Search for the cell housing the specified text and yield its [X, Y] center coordinate. 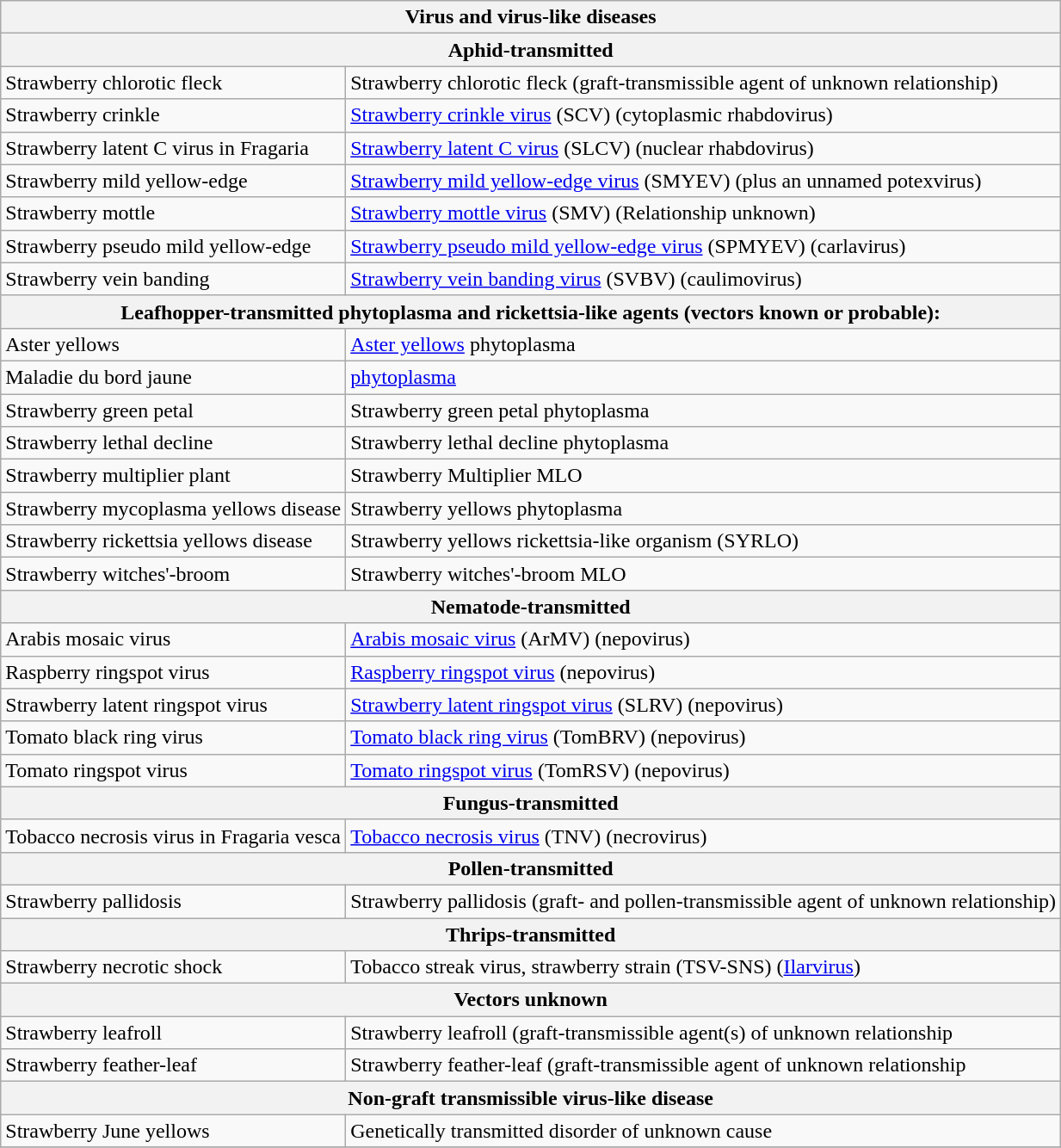
Pollen-transmitted [531, 868]
Strawberry crinkle virus (SCV) (cytoplasmic rhabdovirus) [704, 115]
Strawberry mottle [174, 213]
Strawberry pseudo mild yellow-edge virus (SPMYEV) (carlavirus) [704, 246]
Strawberry pallidosis (graft- and pollen-transmissible agent of unknown relationship) [704, 901]
Strawberry witches'-broom [174, 574]
Raspberry ringspot virus [174, 672]
Strawberry vein banding [174, 279]
Strawberry leafroll (graft-transmissible agent(s) of unknown relationship [704, 1033]
Strawberry necrotic shock [174, 967]
Thrips-transmitted [531, 934]
Vectors unknown [531, 1000]
Strawberry yellows rickettsia-like organism (SYRLO) [704, 541]
Strawberry chlorotic fleck (graft-transmissible agent of unknown relationship) [704, 83]
Tomato ringspot virus [174, 770]
Leafhopper-transmitted phytoplasma and rickettsia-like agents (vectors known or probable): [531, 312]
Strawberry vein banding virus (SVBV) (caulimovirus) [704, 279]
Strawberry yellows phytoplasma [704, 509]
Strawberry witches'-broom MLO [704, 574]
Arabis mosaic virus (ArMV) (nepovirus) [704, 639]
Strawberry pseudo mild yellow-edge [174, 246]
Strawberry mycoplasma yellows disease [174, 509]
Strawberry feather-leaf (graft-transmissible agent of unknown relationship [704, 1065]
Strawberry rickettsia yellows disease [174, 541]
Strawberry leafroll [174, 1033]
Tomato ringspot virus (TomRSV) (nepovirus) [704, 770]
Arabis mosaic virus [174, 639]
Tobacco necrosis virus in Fragaria vesca [174, 836]
Strawberry feather-leaf [174, 1065]
Strawberry latent ringspot virus (SLRV) (nepovirus) [704, 705]
Tomato black ring virus [174, 738]
Tobacco streak virus, strawberry strain (TSV-SNS) (Ilarvirus) [704, 967]
Strawberry lethal decline [174, 443]
phytoplasma [704, 377]
Nematode-transmitted [531, 607]
Fungus-transmitted [531, 803]
Strawberry multiplier plant [174, 476]
Virus and virus-like diseases [531, 17]
Maladie du bord jaune [174, 377]
Strawberry pallidosis [174, 901]
Strawberry latent C virus in Fragaria [174, 148]
Strawberry mottle virus (SMV) (Relationship unknown) [704, 213]
Raspberry ringspot virus (nepovirus) [704, 672]
Non-graft transmissible virus-like disease [531, 1098]
Genetically transmitted disorder of unknown cause [704, 1131]
Strawberry latent C virus (SLCV) (nuclear rhabdovirus) [704, 148]
Strawberry lethal decline phytoplasma [704, 443]
Strawberry green petal [174, 410]
Tobacco necrosis virus (TNV) (necrovirus) [704, 836]
Strawberry June yellows [174, 1131]
Strawberry latent ringspot virus [174, 705]
Tomato black ring virus (TomBRV) (nepovirus) [704, 738]
Strawberry chlorotic fleck [174, 83]
Strawberry green petal phytoplasma [704, 410]
Aster yellows [174, 344]
Strawberry Multiplier MLO [704, 476]
Strawberry mild yellow-edge [174, 181]
Aster yellows phytoplasma [704, 344]
Aphid-transmitted [531, 50]
Strawberry crinkle [174, 115]
Strawberry mild yellow-edge virus (SMYEV) (plus an unnamed potexvirus) [704, 181]
